For the text-containing cell, return its midpoint in [x, y] coordinate format. 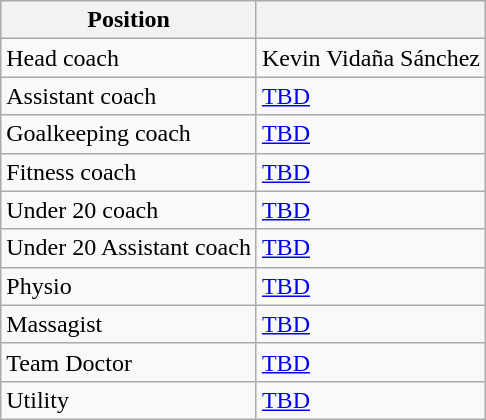
Kevin Vidaña Sánchez [370, 58]
Utility [129, 400]
Under 20 Assistant coach [129, 248]
Assistant coach [129, 96]
Physio [129, 286]
Team Doctor [129, 362]
Goalkeeping coach [129, 134]
Fitness coach [129, 172]
Head coach [129, 58]
Massagist [129, 324]
Position [129, 20]
Under 20 coach [129, 210]
